Locate the cell with the specified text and output its (x, y) center coordinate. 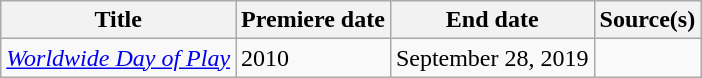
Source(s) (648, 20)
2010 (314, 58)
End date (492, 20)
Title (118, 20)
Worldwide Day of Play (118, 58)
September 28, 2019 (492, 58)
Premiere date (314, 20)
